Provide the (x, y) coordinate of the cell's center where the given text is located.  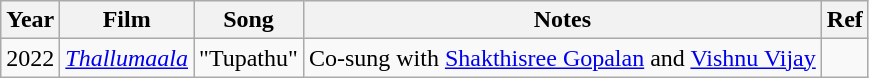
Co-sung with Shakthisree Gopalan and Vishnu Vijay (562, 58)
"Tupathu" (249, 58)
Thallumaala (127, 58)
Notes (562, 20)
2022 (30, 58)
Film (127, 20)
Ref (844, 20)
Song (249, 20)
Year (30, 20)
